Determine the [x, y] coordinate at the center of the cell enclosing the given text.  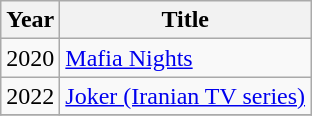
Year [30, 20]
Mafia Nights [186, 58]
Title [186, 20]
Joker (Iranian TV series) [186, 96]
2020 [30, 58]
2022 [30, 96]
